Locate the cell with the specified text and output its (x, y) center coordinate. 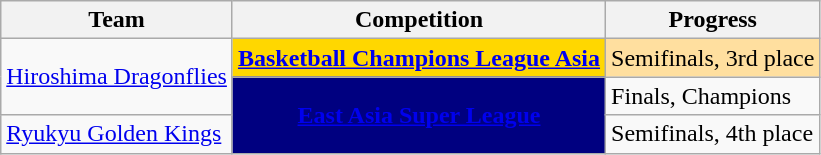
Team (117, 20)
East Asia Super League (418, 115)
Semifinals, 4th place (713, 134)
Finals, Champions (713, 96)
Semifinals, 3rd place (713, 58)
Ryukyu Golden Kings (117, 134)
Competition (418, 20)
Hiroshima Dragonflies (117, 77)
Progress (713, 20)
Basketball Champions League Asia (418, 58)
